From the cell containing the given text, extract its center point as (X, Y) coordinate. 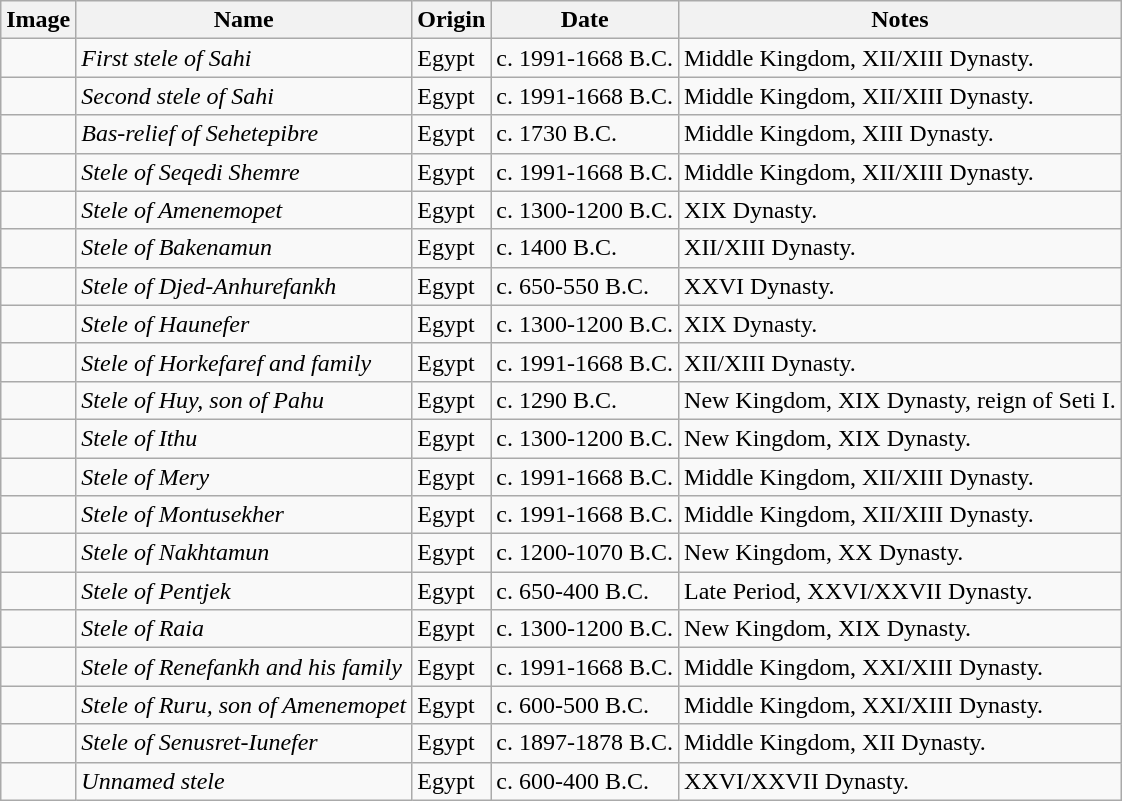
c. 1897-1878 B.C. (585, 743)
XXVI Dynasty. (900, 286)
Stele of Seqedi Shemre (244, 172)
Stele of Ruru, son of Amenemopet (244, 705)
Image (38, 20)
XXVI/XXVII Dynasty. (900, 781)
c. 1200-1070 B.C. (585, 553)
Notes (900, 20)
Stele of Pentjek (244, 591)
Stele of Montusekher (244, 515)
c. 650-400 B.C. (585, 591)
Middle Kingdom, XIII Dynasty. (900, 134)
Bas-relief of Sehetepibre (244, 134)
c. 1730 B.C. (585, 134)
New Kingdom, XX Dynasty. (900, 553)
Stele of Ithu (244, 438)
Stele of Huy, son of Pahu (244, 400)
Stele of Bakenamun (244, 248)
Stele of Nakhtamun (244, 553)
Stele of Horkefaref and family (244, 362)
Stele of Haunefer (244, 324)
First stele of Sahi (244, 58)
c. 600-400 B.C. (585, 781)
Unnamed stele (244, 781)
Late Period, XXVI/XXVII Dynasty. (900, 591)
New Kingdom, XIX Dynasty, reign of Seti I. (900, 400)
Stele of Mery (244, 477)
Origin (452, 20)
Stele of Senusret-Iunefer (244, 743)
Date (585, 20)
Stele of Djed-Anhurefankh (244, 286)
c. 1290 B.C. (585, 400)
Name (244, 20)
Middle Kingdom, XII Dynasty. (900, 743)
Second stele of Sahi (244, 96)
Stele of Amenemopet (244, 210)
c. 600-500 B.C. (585, 705)
c. 1400 B.C. (585, 248)
Stele of Renefankh and his family (244, 667)
c. 650-550 B.C. (585, 286)
Stele of Raia (244, 629)
